Return [X, Y] of the center of cell containing provided text 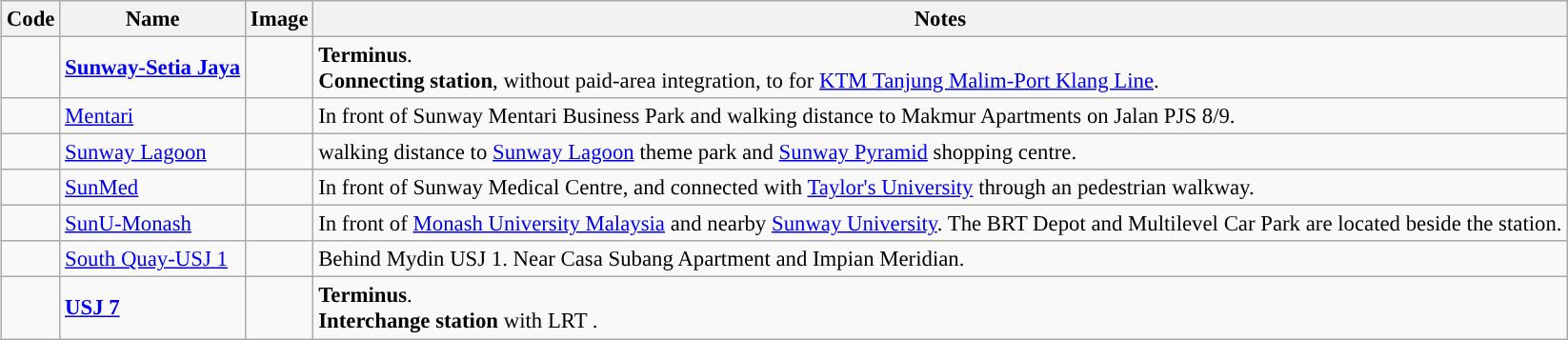
Terminus.Connecting station, without paid-area integration, to for KTM Tanjung Malim-Port Klang Line. [940, 69]
In front of Monash University Malaysia and nearby Sunway University. The BRT Depot and Multilevel Car Park are located beside the station. [940, 224]
South Quay-USJ 1 [152, 260]
Mentari [152, 116]
Notes [940, 19]
USJ 7 [152, 309]
SunU-Monash [152, 224]
SunMed [152, 188]
walking distance to Sunway Lagoon theme park and Sunway Pyramid shopping centre. [940, 152]
In front of Sunway Mentari Business Park and walking distance to Makmur Apartments on Jalan PJS 8/9. [940, 116]
Name [152, 19]
Code [30, 19]
Behind Mydin USJ 1. Near Casa Subang Apartment and Impian Meridian. [940, 260]
Sunway-Setia Jaya [152, 69]
Terminus.Interchange station with LRT . [940, 309]
Image [280, 19]
Sunway Lagoon [152, 152]
In front of Sunway Medical Centre, and connected with Taylor's University through an pedestrian walkway. [940, 188]
